Extract the (x, y) coordinate from the center of the cell holding the provided text.  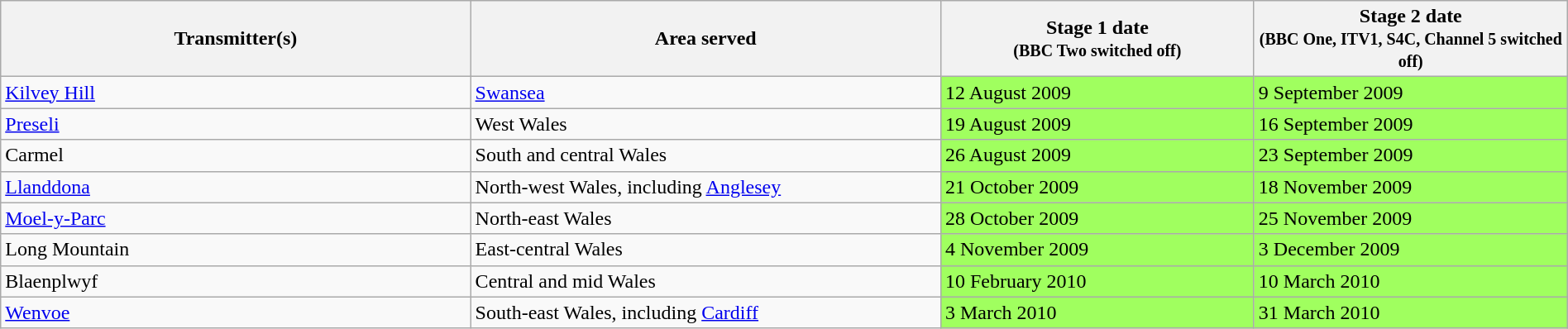
South and central Wales (705, 155)
East-central Wales (705, 250)
North-west Wales, including Anglesey (705, 187)
Transmitter(s) (236, 39)
Kilvey Hill (236, 93)
Carmel (236, 155)
Long Mountain (236, 250)
19 August 2009 (1097, 124)
31 March 2010 (1411, 312)
Preseli (236, 124)
Blaenplwyf (236, 281)
Area served (705, 39)
23 September 2009 (1411, 155)
Stage 2 date (BBC One, ITV1, S4C, Channel 5 switched off) (1411, 39)
3 March 2010 (1097, 312)
9 September 2009 (1411, 93)
16 September 2009 (1411, 124)
3 December 2009 (1411, 250)
Llanddona (236, 187)
21 October 2009 (1097, 187)
Swansea (705, 93)
North-east Wales (705, 218)
South-east Wales, including Cardiff (705, 312)
Stage 1 date (BBC Two switched off) (1097, 39)
Wenvoe (236, 312)
Central and mid Wales (705, 281)
Moel-y-Parc (236, 218)
West Wales (705, 124)
28 October 2009 (1097, 218)
12 August 2009 (1097, 93)
10 March 2010 (1411, 281)
25 November 2009 (1411, 218)
10 February 2010 (1097, 281)
26 August 2009 (1097, 155)
18 November 2009 (1411, 187)
4 November 2009 (1097, 250)
